Output the (X, Y) coordinate of the center of the cell containing the given text.  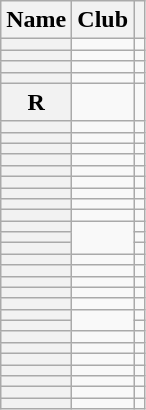
R (36, 102)
Club (103, 20)
Name (36, 20)
